Locate the cell with the specified text and output its [x, y] center coordinate. 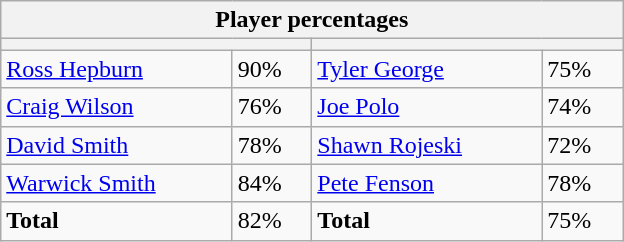
72% [582, 145]
David Smith [117, 145]
Shawn Rojeski [427, 145]
Player percentages [312, 20]
Ross Hepburn [117, 69]
Warwick Smith [117, 183]
Tyler George [427, 69]
Joe Polo [427, 107]
Craig Wilson [117, 107]
Pete Fenson [427, 183]
90% [272, 69]
74% [582, 107]
76% [272, 107]
84% [272, 183]
82% [272, 221]
